For the text-containing cell, return its midpoint in [x, y] coordinate format. 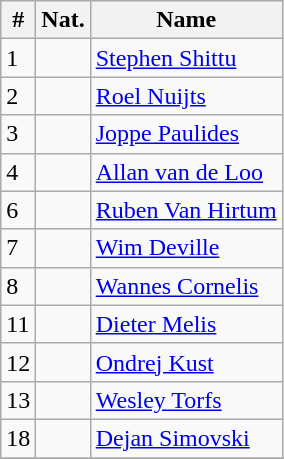
Wim Deville [186, 248]
Wesley Torfs [186, 400]
11 [18, 324]
12 [18, 362]
6 [18, 210]
Nat. [63, 20]
Ruben Van Hirtum [186, 210]
Stephen Shittu [186, 58]
13 [18, 400]
2 [18, 96]
Dejan Simovski [186, 438]
7 [18, 248]
3 [18, 134]
Ondrej Kust [186, 362]
Dieter Melis [186, 324]
18 [18, 438]
Allan van de Loo [186, 172]
8 [18, 286]
1 [18, 58]
Wannes Cornelis [186, 286]
4 [18, 172]
Roel Nuijts [186, 96]
# [18, 20]
Name [186, 20]
Joppe Paulides [186, 134]
